Provide the (X, Y) coordinate of the cell's center where the given text is located.  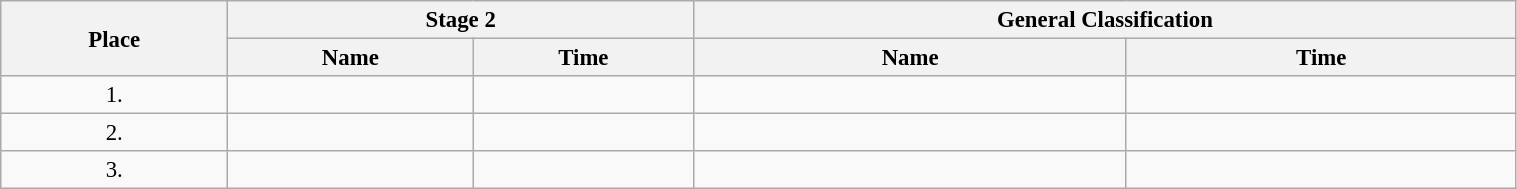
2. (114, 133)
1. (114, 95)
Place (114, 38)
Stage 2 (461, 20)
3. (114, 170)
General Classification (1105, 20)
